Determine the (x, y) coordinate at the center of the cell enclosing the given text.  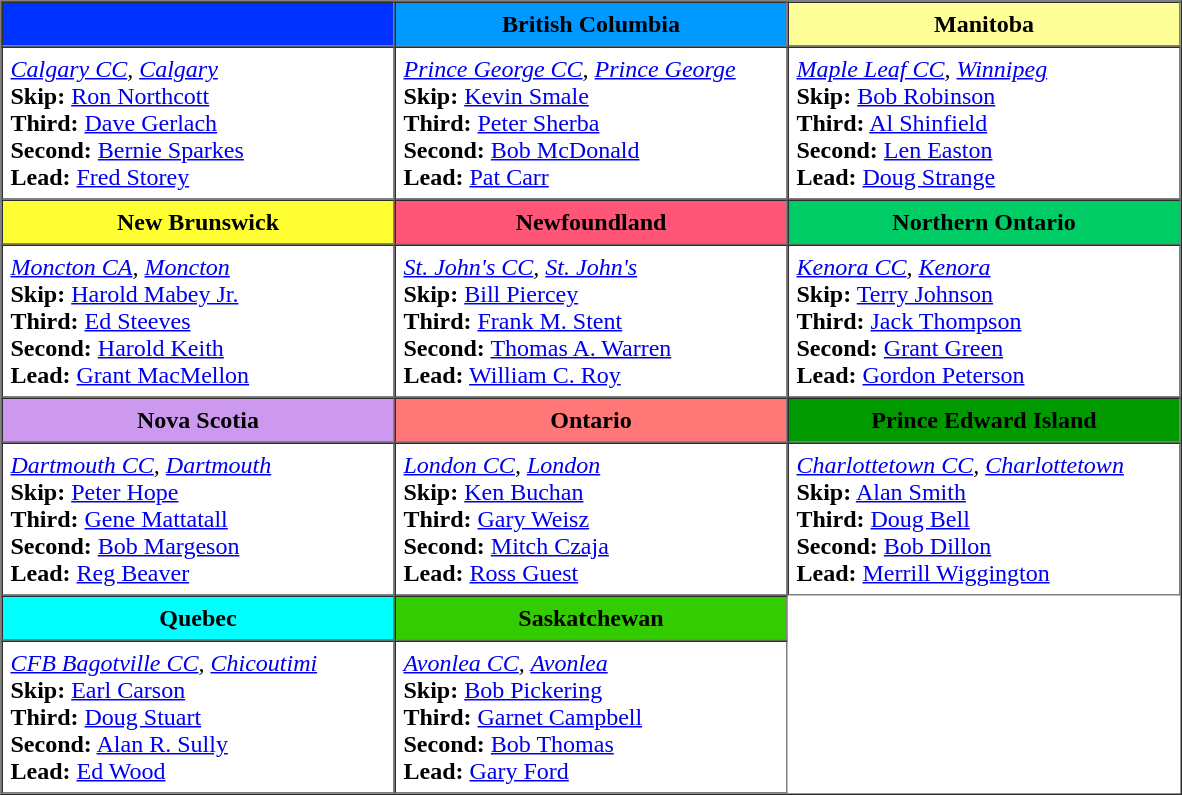
Ontario (590, 420)
British Columbia (590, 24)
CFB Bagotville CC, ChicoutimiSkip: Earl Carson Third: Doug Stuart Second: Alan R. Sully Lead: Ed Wood (198, 716)
St. John's CC, St. John'sSkip: Bill Piercey Third: Frank M. Stent Second: Thomas A. Warren Lead: William C. Roy (590, 320)
Manitoba (984, 24)
Calgary CC, CalgarySkip: Ron Northcott Third: Dave Gerlach Second: Bernie Sparkes Lead: Fred Storey (198, 122)
Prince George CC, Prince GeorgeSkip: Kevin Smale Third: Peter Sherba Second: Bob McDonald Lead: Pat Carr (590, 122)
Nova Scotia (198, 420)
Quebec (198, 618)
Charlottetown CC, CharlottetownSkip: Alan Smith Third: Doug Bell Second: Bob Dillon Lead: Merrill Wiggington (984, 518)
London CC, LondonSkip: Ken Buchan Third: Gary Weisz Second: Mitch Czaja Lead: Ross Guest (590, 518)
New Brunswick (198, 222)
Avonlea CC, AvonleaSkip: Bob Pickering Third: Garnet Campbell Second: Bob Thomas Lead: Gary Ford (590, 716)
Maple Leaf CC, WinnipegSkip: Bob Robinson Third: Al Shinfield Second: Len Easton Lead: Doug Strange (984, 122)
Northern Ontario (984, 222)
Moncton CA, MonctonSkip: Harold Mabey Jr. Third: Ed Steeves Second: Harold Keith Lead: Grant MacMellon (198, 320)
Saskatchewan (590, 618)
Prince Edward Island (984, 420)
Kenora CC, KenoraSkip: Terry Johnson Third: Jack Thompson Second: Grant Green Lead: Gordon Peterson (984, 320)
Newfoundland (590, 222)
Dartmouth CC, DartmouthSkip: Peter Hope Third: Gene Mattatall Second: Bob Margeson Lead: Reg Beaver (198, 518)
